Identify which cell holds the provided text, then report its [x, y] central coordinate. 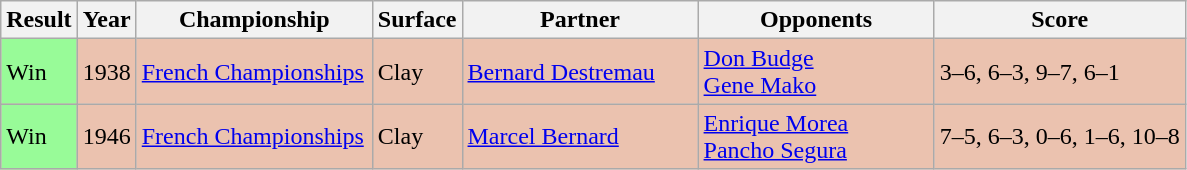
Marcel Bernard [580, 136]
7–5, 6–3, 0–6, 1–6, 10–8 [1060, 136]
Opponents [816, 20]
1938 [106, 72]
Enrique Morea Pancho Segura [816, 136]
Score [1060, 20]
1946 [106, 136]
Championship [254, 20]
Result [39, 20]
Don Budge Gene Mako [816, 72]
Bernard Destremau [580, 72]
3–6, 6–3, 9–7, 6–1 [1060, 72]
Partner [580, 20]
Year [106, 20]
Surface [417, 20]
